Scan for the cell matching the given text and deliver its [x, y] coordinate at center. 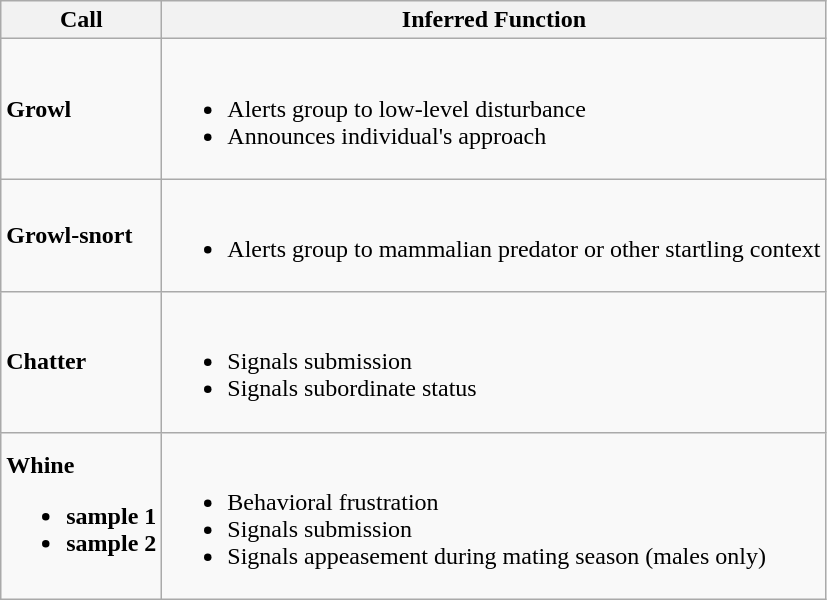
Behavioral frustrationSignals submissionSignals appeasement during mating season (males only) [494, 516]
Growl-snort [82, 236]
Signals submissionSignals subordinate status [494, 362]
Alerts group to mammalian predator or other startling context [494, 236]
Inferred Function [494, 20]
Whinesample 1 sample 2 [82, 516]
Growl [82, 109]
Call [82, 20]
Alerts group to low-level disturbanceAnnounces individual's approach [494, 109]
Chatter [82, 362]
